Find where the given text appears and provide that cell's center as [X, Y] coordinate. 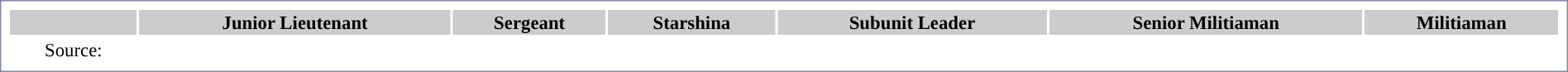
Militiaman [1461, 22]
Source: [74, 50]
Sergeant [529, 22]
Senior Militiaman [1206, 22]
Junior Lieutenant [295, 22]
Subunit Leader [912, 22]
Starshina [691, 22]
